Return [x, y] of the center of cell containing provided text 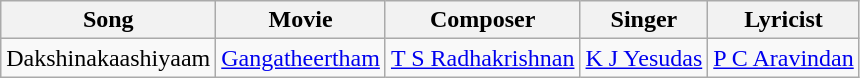
Movie [301, 20]
P C Aravindan [784, 58]
Composer [482, 20]
Song [108, 20]
T S Radhakrishnan [482, 58]
Gangatheertham [301, 58]
K J Yesudas [644, 58]
Lyricist [784, 20]
Singer [644, 20]
Dakshinakaashiyaam [108, 58]
